Return (X, Y) of the center of cell containing provided text 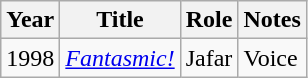
Role (209, 20)
Jafar (209, 58)
Voice (272, 58)
Year (30, 20)
1998 (30, 58)
Fantasmic! (120, 58)
Title (120, 20)
Notes (272, 20)
